Capture the cell that displays the provided text and extract its [x, y] central coordinate. 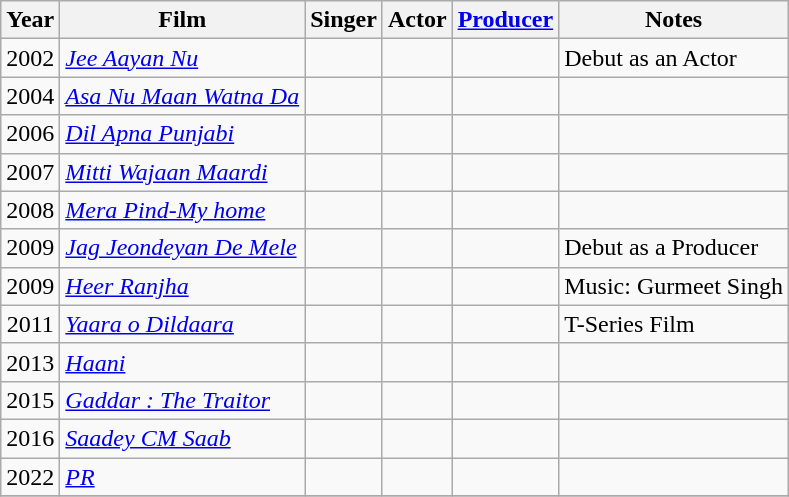
2016 [30, 438]
Year [30, 20]
Heer Ranjha [182, 286]
Music: Gurmeet Singh [674, 286]
2015 [30, 400]
2002 [30, 58]
2013 [30, 362]
2006 [30, 134]
Debut as a Producer [674, 248]
Notes [674, 20]
Saadey CM Saab [182, 438]
Actor [417, 20]
2022 [30, 477]
2008 [30, 210]
T-Series Film [674, 324]
2007 [30, 172]
PR [182, 477]
Singer [344, 20]
Producer [506, 20]
Yaara o Dildaara [182, 324]
Haani [182, 362]
Jee Aayan Nu [182, 58]
2004 [30, 96]
Jag Jeondeyan De Mele [182, 248]
Asa Nu Maan Watna Da [182, 96]
Mera Pind-My home [182, 210]
Mitti Wajaan Maardi [182, 172]
Dil Apna Punjabi [182, 134]
Debut as an Actor [674, 58]
Film [182, 20]
2011 [30, 324]
Gaddar : The Traitor [182, 400]
